Pinpoint the cell where the given text exists, returning its [x, y] midpoint coordinate. 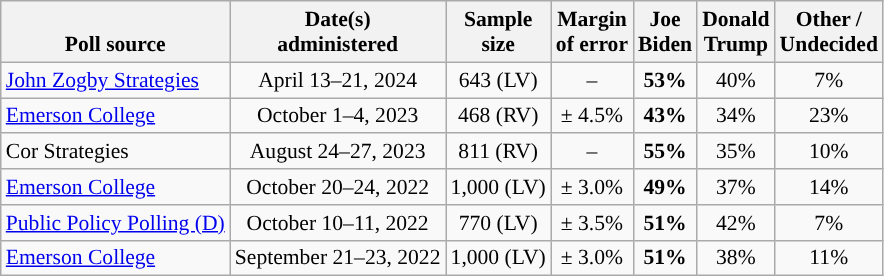
10% [828, 152]
43% [665, 116]
October 10–11, 2022 [338, 223]
October 1–4, 2023 [338, 116]
38% [736, 258]
Marginof error [592, 32]
± 4.5% [592, 116]
55% [665, 152]
October 20–24, 2022 [338, 187]
643 (LV) [498, 80]
Date(s)administered [338, 32]
770 (LV) [498, 223]
53% [665, 80]
Public Policy Polling (D) [116, 223]
August 24–27, 2023 [338, 152]
JoeBiden [665, 32]
23% [828, 116]
Poll source [116, 32]
34% [736, 116]
September 21–23, 2022 [338, 258]
49% [665, 187]
DonaldTrump [736, 32]
11% [828, 258]
April 13–21, 2024 [338, 80]
35% [736, 152]
Cor Strategies [116, 152]
Samplesize [498, 32]
John Zogby Strategies [116, 80]
468 (RV) [498, 116]
14% [828, 187]
42% [736, 223]
37% [736, 187]
40% [736, 80]
Other /Undecided [828, 32]
± 3.5% [592, 223]
811 (RV) [498, 152]
